Return [x, y] of the center of cell containing provided text 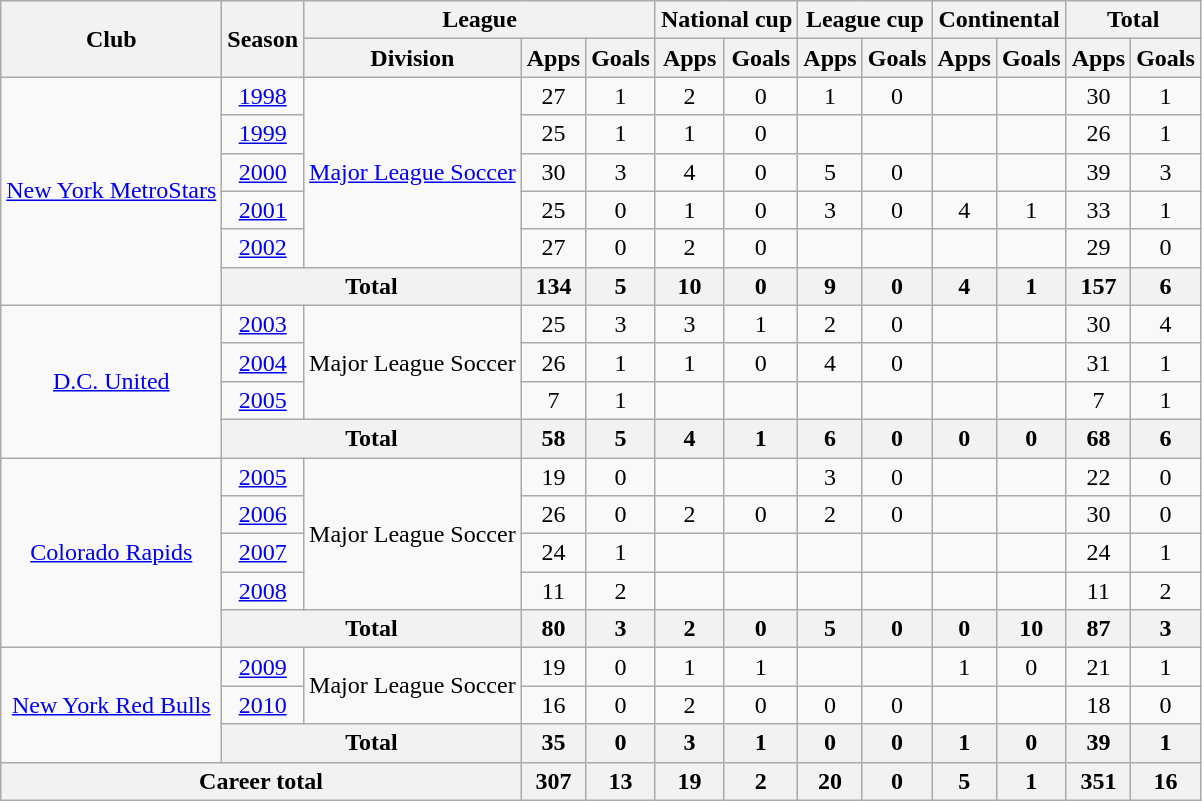
29 [1098, 248]
1999 [263, 134]
80 [553, 629]
157 [1098, 286]
2000 [263, 172]
Colorado Rapids [112, 553]
2008 [263, 591]
2002 [263, 248]
2010 [263, 705]
2004 [263, 362]
1998 [263, 96]
134 [553, 286]
35 [553, 743]
2007 [263, 553]
9 [830, 286]
D.C. United [112, 381]
351 [1098, 781]
Continental [999, 20]
2003 [263, 324]
58 [553, 438]
New York Red Bulls [112, 705]
31 [1098, 362]
Division [413, 58]
Season [263, 39]
20 [830, 781]
13 [621, 781]
2009 [263, 667]
League [480, 20]
22 [1098, 477]
New York MetroStars [112, 191]
2001 [263, 210]
68 [1098, 438]
2006 [263, 515]
87 [1098, 629]
307 [553, 781]
National cup [726, 20]
Career total [261, 781]
21 [1098, 667]
18 [1098, 705]
League cup [865, 20]
33 [1098, 210]
Club [112, 39]
